Pinpoint the cell where the given text exists, returning its [x, y] midpoint coordinate. 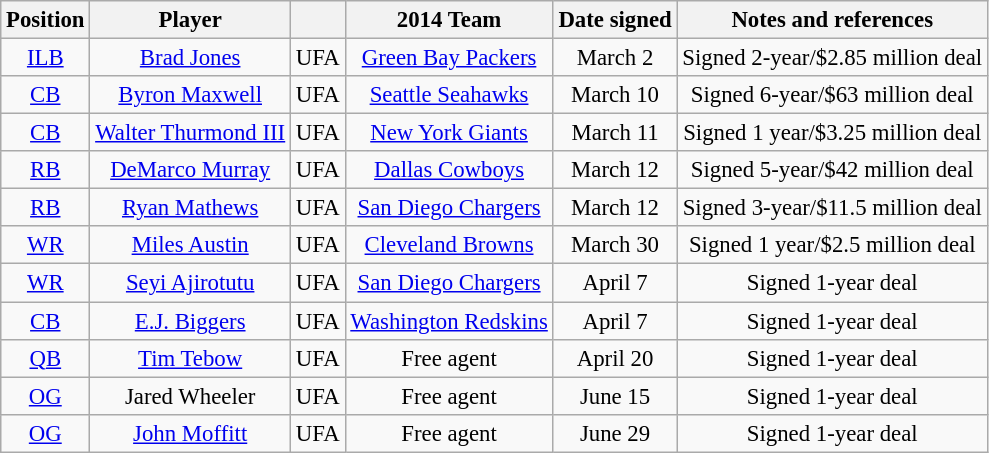
Player [190, 20]
Seattle Seahawks [449, 95]
Brad Jones [190, 58]
Seyi Ajirotutu [190, 283]
June 15 [615, 396]
April 20 [615, 358]
Miles Austin [190, 245]
Green Bay Packers [449, 58]
March 11 [615, 133]
DeMarco Murray [190, 170]
Byron Maxwell [190, 95]
New York Giants [449, 133]
Tim Tebow [190, 358]
Notes and references [832, 20]
QB [46, 358]
ILB [46, 58]
Signed 1 year/$3.25 million deal [832, 133]
March 10 [615, 95]
Cleveland Browns [449, 245]
Signed 6-year/$63 million deal [832, 95]
Dallas Cowboys [449, 170]
Jared Wheeler [190, 396]
Signed 1 year/$2.5 million deal [832, 245]
Washington Redskins [449, 321]
2014 Team [449, 20]
Signed 3-year/$11.5 million deal [832, 208]
E.J. Biggers [190, 321]
June 29 [615, 433]
Walter Thurmond III [190, 133]
John Moffitt [190, 433]
Date signed [615, 20]
March 30 [615, 245]
March 2 [615, 58]
Position [46, 20]
Signed 5-year/$42 million deal [832, 170]
Ryan Mathews [190, 208]
Signed 2-year/$2.85 million deal [832, 58]
